Locate the cell with the specified text and output its (X, Y) center coordinate. 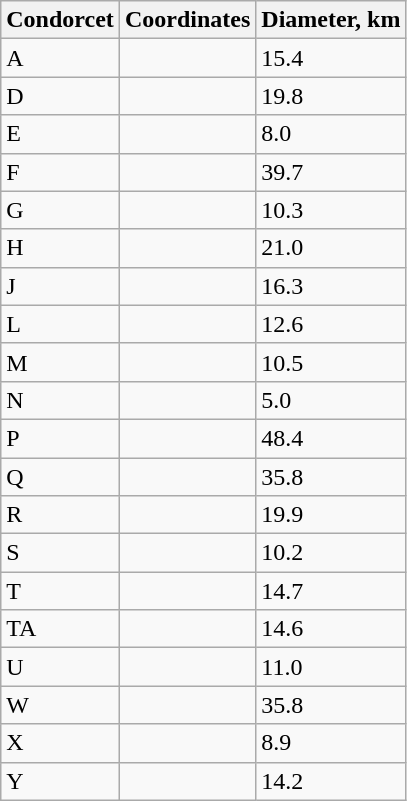
T (60, 591)
11.0 (331, 667)
14.2 (331, 781)
Q (60, 477)
F (60, 172)
14.6 (331, 629)
10.2 (331, 553)
48.4 (331, 438)
W (60, 705)
Coordinates (187, 20)
J (60, 286)
15.4 (331, 58)
8.9 (331, 743)
H (60, 248)
39.7 (331, 172)
19.8 (331, 96)
G (60, 210)
19.9 (331, 515)
TA (60, 629)
E (60, 134)
14.7 (331, 591)
5.0 (331, 400)
N (60, 400)
D (60, 96)
R (60, 515)
16.3 (331, 286)
U (60, 667)
X (60, 743)
P (60, 438)
M (60, 362)
L (60, 324)
8.0 (331, 134)
Condorcet (60, 20)
Diameter, km (331, 20)
S (60, 553)
12.6 (331, 324)
A (60, 58)
10.5 (331, 362)
10.3 (331, 210)
21.0 (331, 248)
Y (60, 781)
